Determine the [X, Y] coordinate at the center of the cell enclosing the given text.  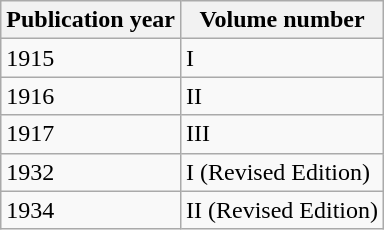
III [282, 134]
Publication year [91, 20]
II (Revised Edition) [282, 210]
1934 [91, 210]
II [282, 96]
I [282, 58]
I (Revised Edition) [282, 172]
1915 [91, 58]
1917 [91, 134]
Volume number [282, 20]
1916 [91, 96]
1932 [91, 172]
